Search for the cell housing the specified text and yield its [x, y] center coordinate. 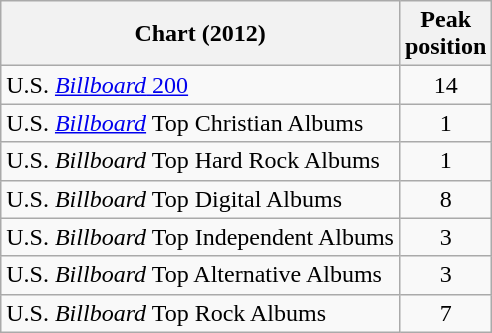
U.S. Billboard Top Hard Rock Albums [200, 161]
8 [445, 199]
U.S. Billboard Top Alternative Albums [200, 275]
U.S. Billboard Top Rock Albums [200, 313]
U.S. Billboard Top Christian Albums [200, 123]
14 [445, 85]
U.S. Billboard Top Independent Albums [200, 237]
U.S. Billboard Top Digital Albums [200, 199]
7 [445, 313]
Peakposition [445, 34]
U.S. Billboard 200 [200, 85]
Chart (2012) [200, 34]
